Locate the cell with the specified text and output its (X, Y) center coordinate. 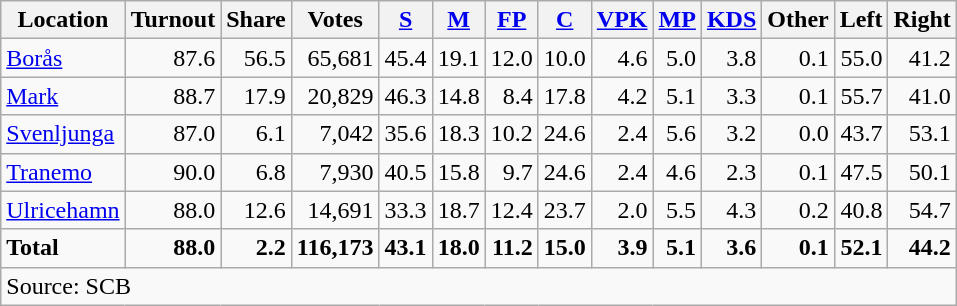
53.1 (922, 134)
Source: SCB (479, 286)
45.4 (406, 58)
41.2 (922, 58)
7,042 (335, 134)
33.3 (406, 210)
Mark (63, 96)
Votes (335, 20)
23.7 (564, 210)
17.8 (564, 96)
3.6 (731, 248)
Turnout (173, 20)
12.0 (512, 58)
12.6 (256, 210)
55.7 (861, 96)
4.3 (731, 210)
116,173 (335, 248)
C (564, 20)
50.1 (922, 172)
Tranemo (63, 172)
20,829 (335, 96)
15.8 (458, 172)
90.0 (173, 172)
46.3 (406, 96)
52.1 (861, 248)
65,681 (335, 58)
Location (63, 20)
Other (798, 20)
MP (677, 20)
3.2 (731, 134)
2.2 (256, 248)
Share (256, 20)
3.8 (731, 58)
18.0 (458, 248)
19.1 (458, 58)
10.0 (564, 58)
7,930 (335, 172)
S (406, 20)
43.7 (861, 134)
M (458, 20)
18.7 (458, 210)
5.5 (677, 210)
Total (63, 248)
54.7 (922, 210)
3.3 (731, 96)
56.5 (256, 58)
Svenljunga (63, 134)
44.2 (922, 248)
Right (922, 20)
88.7 (173, 96)
5.0 (677, 58)
43.1 (406, 248)
VPK (622, 20)
47.5 (861, 172)
9.7 (512, 172)
Ulricehamn (63, 210)
87.6 (173, 58)
5.6 (677, 134)
4.2 (622, 96)
6.1 (256, 134)
15.0 (564, 248)
35.6 (406, 134)
12.4 (512, 210)
2.3 (731, 172)
14.8 (458, 96)
Left (861, 20)
Borås (63, 58)
41.0 (922, 96)
2.0 (622, 210)
KDS (731, 20)
3.9 (622, 248)
18.3 (458, 134)
87.0 (173, 134)
0.2 (798, 210)
10.2 (512, 134)
14,691 (335, 210)
55.0 (861, 58)
FP (512, 20)
0.0 (798, 134)
17.9 (256, 96)
11.2 (512, 248)
6.8 (256, 172)
40.8 (861, 210)
8.4 (512, 96)
40.5 (406, 172)
